Identify which cell holds the provided text, then report its [x, y] central coordinate. 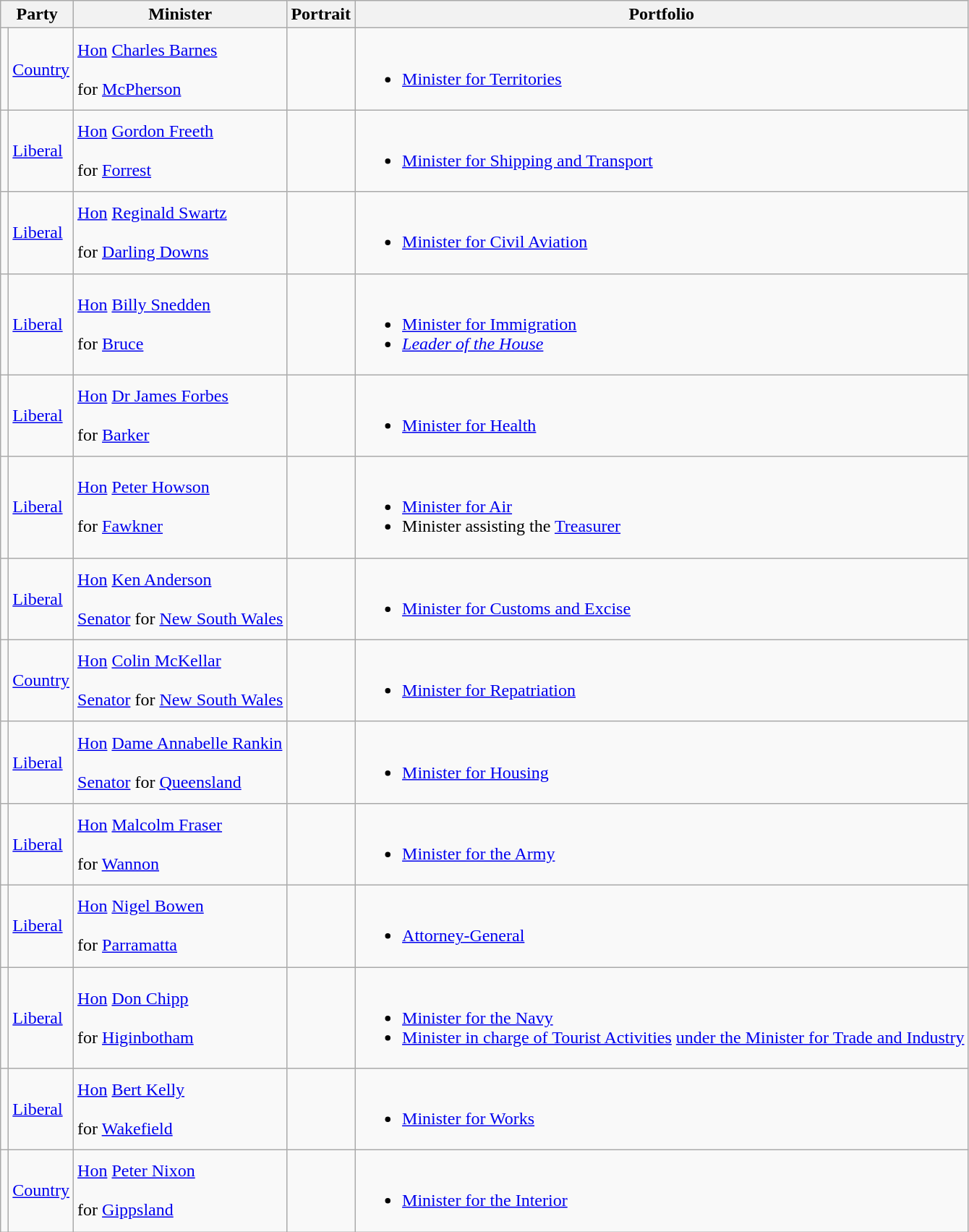
Minister for ImmigrationLeader of the House [662, 324]
Hon Charles Barnes for McPherson [181, 69]
Minister for Shipping and Transport [662, 150]
Portrait [321, 14]
Minister for AirMinister assisting the Treasurer [662, 507]
Hon Reginald Swartz for Darling Downs [181, 233]
Hon Colin McKellar Senator for New South Wales [181, 680]
Hon Peter Nixon for Gippsland [181, 1191]
Hon Billy Snedden for Bruce [181, 324]
Hon Bert Kelly for Wakefield [181, 1110]
Minister for Works [662, 1110]
Hon Malcolm Fraser for Wannon [181, 844]
Minister for Civil Aviation [662, 233]
Minister for the Army [662, 844]
Minister for Repatriation [662, 680]
Minister for the NavyMinister in charge of Tourist Activities under the Minister for Trade and Industry [662, 1017]
Hon Dame Annabelle Rankin Senator for Queensland [181, 762]
Hon Don Chipp for Higinbotham [181, 1017]
Hon Peter Howson for Fawkner [181, 507]
Hon Ken Anderson Senator for New South Wales [181, 599]
Hon Dr James Forbes for Barker [181, 415]
Attorney-General [662, 926]
Minister [181, 14]
Party [38, 14]
Minister for Health [662, 415]
Hon Gordon Freeth for Forrest [181, 150]
Portfolio [662, 14]
Minister for Customs and Excise [662, 599]
Minister for Housing [662, 762]
Hon Nigel Bowen for Parramatta [181, 926]
Minister for the Interior [662, 1191]
Minister for Territories [662, 69]
